Extract the [x, y] coordinate from the center of the cell holding the provided text.  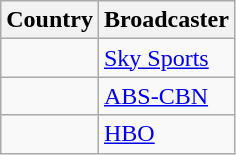
HBO [166, 134]
Country [50, 20]
ABS-CBN [166, 96]
Broadcaster [166, 20]
Sky Sports [166, 58]
